Find where the given text appears and provide that cell's center as (x, y) coordinate. 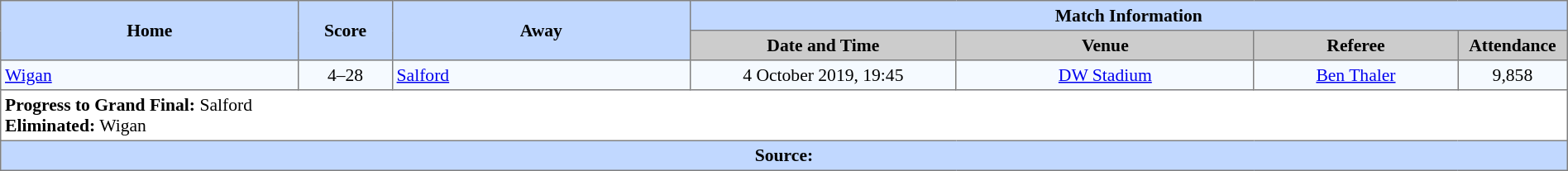
9,858 (1513, 75)
Home (150, 31)
Away (541, 31)
Date and Time (823, 45)
4 October 2019, 19:45 (823, 75)
Wigan (150, 75)
Progress to Grand Final: Salford Eliminated: Wigan (784, 116)
Score (346, 31)
Referee (1355, 45)
DW Stadium (1105, 75)
Source: (784, 155)
Attendance (1513, 45)
Match Information (1128, 16)
Ben Thaler (1355, 75)
4–28 (346, 75)
Venue (1105, 45)
Salford (541, 75)
